Extract the (x, y) coordinate from the center of the cell holding the provided text.  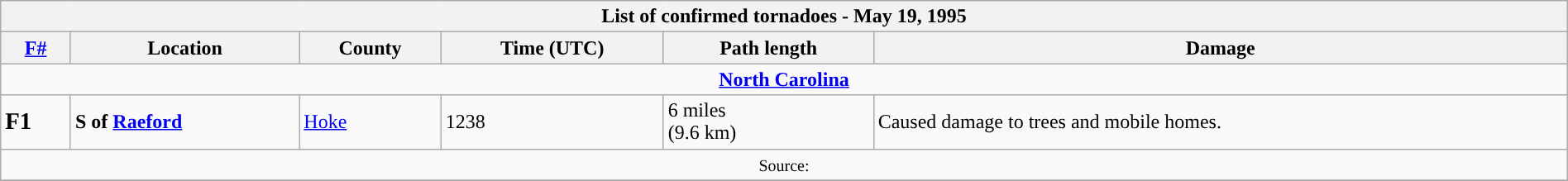
Source: (784, 164)
S of Raeford (184, 122)
F# (36, 48)
1238 (552, 122)
Location (184, 48)
Caused damage to trees and mobile homes. (1221, 122)
County (370, 48)
Time (UTC) (552, 48)
F1 (36, 122)
North Carolina (784, 79)
List of confirmed tornadoes - May 19, 1995 (784, 17)
Hoke (370, 122)
6 miles (9.6 km) (768, 122)
Damage (1221, 48)
Path length (768, 48)
